Return (X, Y) of the center of cell containing provided text 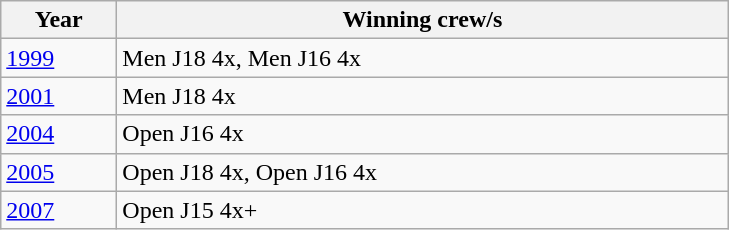
Open J16 4x (422, 134)
Open J15 4x+ (422, 210)
Winning crew/s (422, 20)
Year (59, 20)
Men J18 4x (422, 96)
2007 (59, 210)
Open J18 4x, Open J16 4x (422, 172)
2004 (59, 134)
2005 (59, 172)
1999 (59, 58)
Men J18 4x, Men J16 4x (422, 58)
2001 (59, 96)
